Return [x, y] of the center of cell containing provided text 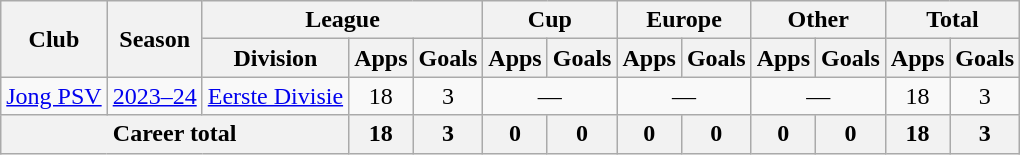
Division [275, 58]
2023–24 [154, 96]
Career total [175, 134]
Season [154, 39]
Other [818, 20]
Cup [550, 20]
Eerste Divisie [275, 96]
Total [952, 20]
Europe [684, 20]
League [342, 20]
Jong PSV [54, 96]
Club [54, 39]
